Search for the cell housing the specified text and yield its (X, Y) center coordinate. 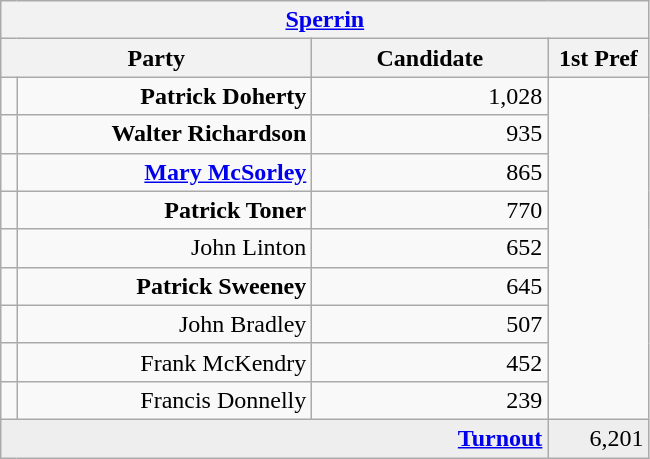
935 (430, 134)
1,028 (430, 96)
Mary McSorley (164, 172)
1st Pref (598, 58)
Candidate (430, 58)
Patrick Doherty (164, 96)
507 (430, 324)
6,201 (598, 438)
Sperrin (325, 20)
John Bradley (164, 324)
Party (156, 58)
770 (430, 210)
645 (430, 286)
Turnout (274, 438)
239 (430, 400)
Patrick Sweeney (164, 286)
865 (430, 172)
652 (430, 248)
John Linton (164, 248)
Patrick Toner (164, 210)
Francis Donnelly (164, 400)
452 (430, 362)
Frank McKendry (164, 362)
Walter Richardson (164, 134)
